Locate the cell with the specified text and output its (x, y) center coordinate. 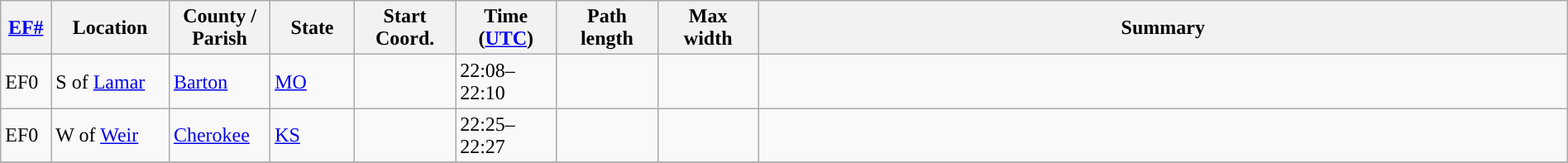
22:25–22:27 (506, 136)
Start Coord. (404, 28)
KS (313, 136)
State (313, 28)
Time (UTC) (506, 28)
MO (313, 81)
Barton (219, 81)
EF# (26, 28)
Max width (708, 28)
22:08–22:10 (506, 81)
S of Lamar (111, 81)
Cherokee (219, 136)
County / Parish (219, 28)
Summary (1163, 28)
Path length (607, 28)
Location (111, 28)
W of Weir (111, 136)
